Return the (X, Y) coordinate for the center point of the cell that contains the specified text.  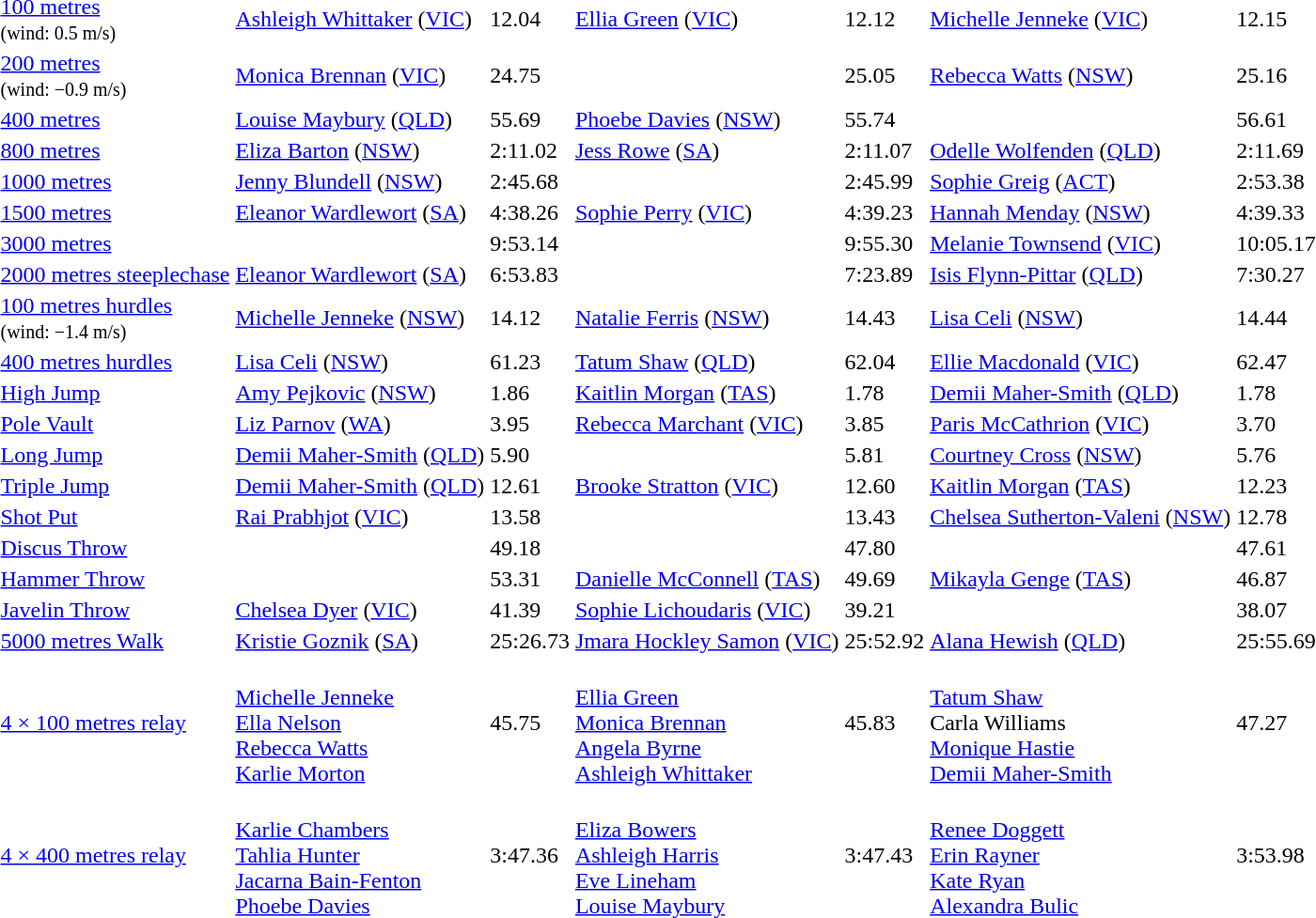
25:52.92 (885, 641)
13.58 (530, 517)
Michelle Jenneke (NSW) (360, 318)
Louise Maybury (QLD) (360, 119)
Odelle Wolfenden (QLD) (1081, 150)
Natalie Ferris (NSW) (707, 318)
Hannah Menday (NSW) (1081, 212)
45.83 (885, 723)
47.80 (885, 548)
12.60 (885, 486)
Jmara Hockley Samon (VIC) (707, 641)
25:26.73 (530, 641)
61.23 (530, 362)
Paris McCathrion (VIC) (1081, 424)
Melanie Townsend (VIC) (1081, 243)
Rai Prabhjot (VIC) (360, 517)
Courtney Cross (NSW) (1081, 455)
14.12 (530, 318)
Tatum Shaw Carla Williams Monique Hastie Demii Maher-Smith (1081, 723)
3.95 (530, 424)
9:53.14 (530, 243)
Ellie Macdonald (VIC) (1081, 362)
2:45.99 (885, 181)
Jess Rowe (SA) (707, 150)
Danielle McConnell (TAS) (707, 579)
45.75 (530, 723)
Liz Parnov (WA) (360, 424)
9:55.30 (885, 243)
Mikayla Genge (TAS) (1081, 579)
7:23.89 (885, 274)
2:11.07 (885, 150)
49.69 (885, 579)
55.69 (530, 119)
49.18 (530, 548)
62.04 (885, 362)
1.86 (530, 393)
2:45.68 (530, 181)
25.05 (885, 75)
Chelsea Dyer (VIC) (360, 610)
Sophie Perry (VIC) (707, 212)
4:38.26 (530, 212)
Amy Pejkovic (NSW) (360, 393)
13.43 (885, 517)
Tatum Shaw (QLD) (707, 362)
3.85 (885, 424)
Phoebe Davies (NSW) (707, 119)
Alana Hewish (QLD) (1081, 641)
24.75 (530, 75)
6:53.83 (530, 274)
Eliza Barton (NSW) (360, 150)
Sophie Greig (ACT) (1081, 181)
Rebecca Marchant (VIC) (707, 424)
39.21 (885, 610)
Sophie Lichoudaris (VIC) (707, 610)
5.81 (885, 455)
4:39.23 (885, 212)
55.74 (885, 119)
Jenny Blundell (NSW) (360, 181)
1.78 (885, 393)
Monica Brennan (VIC) (360, 75)
14.43 (885, 318)
5.90 (530, 455)
Kristie Goznik (SA) (360, 641)
2:11.02 (530, 150)
Brooke Stratton (VIC) (707, 486)
Ellia Green Monica Brennan Angela Byrne Ashleigh Whittaker (707, 723)
41.39 (530, 610)
Rebecca Watts (NSW) (1081, 75)
Michelle Jenneke Ella Nelson Rebecca Watts Karlie Morton (360, 723)
Isis Flynn-Pittar (QLD) (1081, 274)
53.31 (530, 579)
12.61 (530, 486)
Chelsea Sutherton-Valeni (NSW) (1081, 517)
